Scan for the cell matching the given text and deliver its [X, Y] coordinate at center. 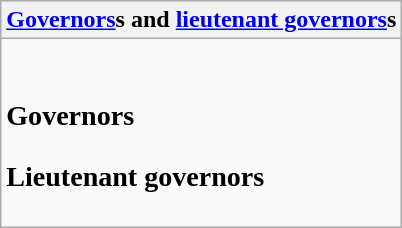
Governorss and lieutenant governorss [202, 20]
GovernorsLieutenant governors [202, 133]
